Locate the cell with the specified text and output its (x, y) center coordinate. 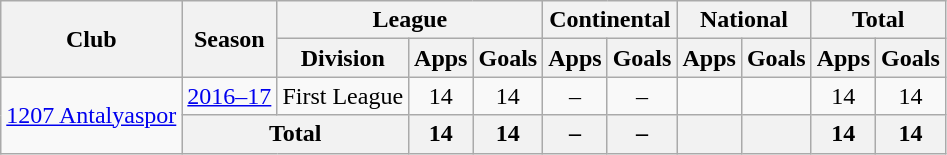
1207 Antalyaspor (92, 115)
National (744, 20)
First League (343, 96)
Continental (610, 20)
League (410, 20)
2016–17 (230, 96)
Division (343, 58)
Club (92, 39)
Season (230, 39)
